Output the [X, Y] coordinate of the center of the cell containing the given text.  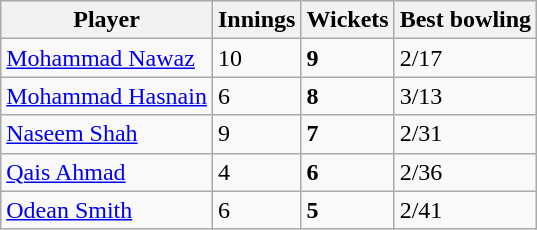
Innings [256, 20]
10 [256, 58]
Odean Smith [107, 210]
Mohammad Nawaz [107, 58]
Qais Ahmad [107, 172]
Best bowling [465, 20]
3/13 [465, 96]
2/41 [465, 210]
5 [348, 210]
8 [348, 96]
Mohammad Hasnain [107, 96]
4 [256, 172]
Naseem Shah [107, 134]
Player [107, 20]
Wickets [348, 20]
2/36 [465, 172]
2/17 [465, 58]
2/31 [465, 134]
7 [348, 134]
